Output the (x, y) coordinate of the center of the cell containing the given text.  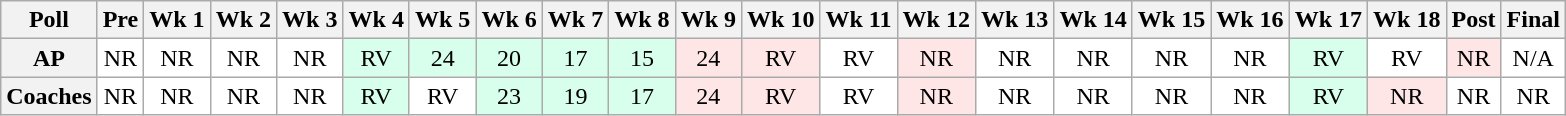
23 (509, 96)
Wk 14 (1093, 20)
N/A (1533, 58)
Wk 13 (1014, 20)
Wk 8 (642, 20)
Wk 12 (936, 20)
Final (1533, 20)
Wk 16 (1250, 20)
AP (49, 58)
Wk 4 (376, 20)
20 (509, 58)
Pre (120, 20)
Wk 10 (781, 20)
Wk 5 (442, 20)
Post (1474, 20)
Wk 1 (177, 20)
Wk 15 (1171, 20)
Wk 3 (310, 20)
Wk 18 (1407, 20)
Wk 6 (509, 20)
Wk 7 (575, 20)
15 (642, 58)
Coaches (49, 96)
19 (575, 96)
Wk 2 (243, 20)
Wk 17 (1328, 20)
Poll (49, 20)
Wk 11 (858, 20)
Wk 9 (708, 20)
